Output the [X, Y] coordinate of the center of the cell containing the given text.  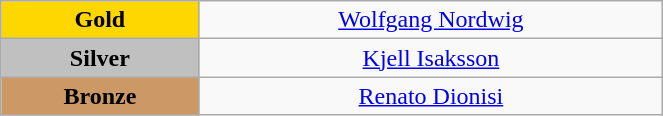
Renato Dionisi [431, 96]
Wolfgang Nordwig [431, 20]
Bronze [100, 96]
Silver [100, 58]
Gold [100, 20]
Kjell Isaksson [431, 58]
